Locate the cell with the specified text and output its [x, y] center coordinate. 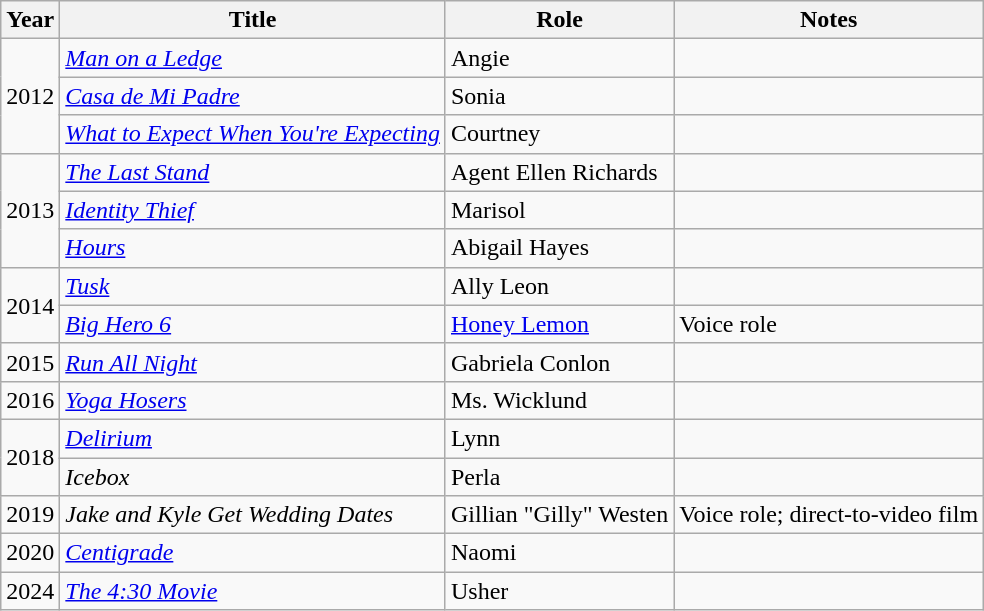
2018 [30, 457]
Voice role; direct-to-video film [829, 515]
What to Expect When You're Expecting [253, 134]
Courtney [559, 134]
Ally Leon [559, 286]
2016 [30, 400]
2020 [30, 553]
Man on a Ledge [253, 58]
The Last Stand [253, 172]
2019 [30, 515]
Year [30, 20]
Hours [253, 248]
Yoga Hosers [253, 400]
Icebox [253, 477]
2012 [30, 96]
Sonia [559, 96]
Agent Ellen Richards [559, 172]
Big Hero 6 [253, 324]
Notes [829, 20]
Angie [559, 58]
Casa de Mi Padre [253, 96]
Centigrade [253, 553]
Jake and Kyle Get Wedding Dates [253, 515]
2014 [30, 305]
Gillian "Gilly" Westen [559, 515]
Gabriela Conlon [559, 362]
The 4:30 Movie [253, 591]
Identity Thief [253, 210]
Usher [559, 591]
2024 [30, 591]
Tusk [253, 286]
Role [559, 20]
Perla [559, 477]
Abigail Hayes [559, 248]
Voice role [829, 324]
2015 [30, 362]
Delirium [253, 438]
Marisol [559, 210]
Title [253, 20]
Lynn [559, 438]
Run All Night [253, 362]
Naomi [559, 553]
Honey Lemon [559, 324]
Ms. Wicklund [559, 400]
2013 [30, 210]
